Pinpoint the cell where the given text exists, returning its (x, y) midpoint coordinate. 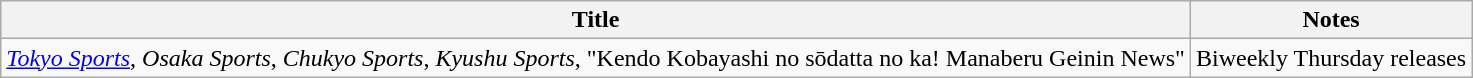
Tokyo Sports, Osaka Sports, Chukyo Sports, Kyushu Sports, "Kendo Kobayashi no sōdatta no ka! Manaberu Geinin News" (596, 58)
Biweekly Thursday releases (1330, 58)
Title (596, 20)
Notes (1330, 20)
